Determine the (x, y) coordinate at the center of the cell enclosing the given text.  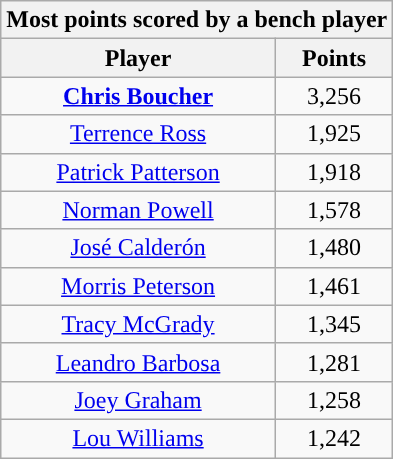
1,258 (334, 400)
Tracy McGrady (138, 324)
Points (334, 58)
Chris Boucher (138, 96)
1,578 (334, 210)
1,281 (334, 362)
Most points scored by a bench player (197, 20)
Patrick Patterson (138, 172)
1,925 (334, 134)
Morris Peterson (138, 286)
Leandro Barbosa (138, 362)
1,480 (334, 248)
3,256 (334, 96)
Joey Graham (138, 400)
1,461 (334, 286)
1,918 (334, 172)
Lou Williams (138, 438)
1,242 (334, 438)
José Calderón (138, 248)
Player (138, 58)
Terrence Ross (138, 134)
Norman Powell (138, 210)
1,345 (334, 324)
